From the cell containing the given text, extract its center point as [X, Y] coordinate. 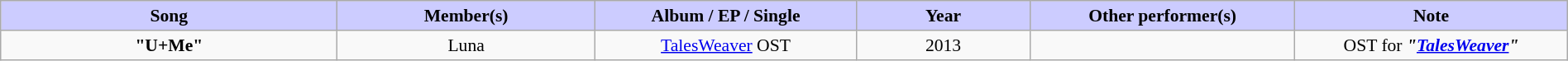
Song [169, 16]
Year [944, 16]
Luna [466, 45]
OST for "TalesWeaver" [1431, 45]
"U+Me" [169, 45]
Member(s) [466, 16]
Note [1431, 16]
TalesWeaver OST [725, 45]
2013 [944, 45]
Album / EP / Single [725, 16]
Other performer(s) [1162, 16]
